Search for the cell housing the specified text and yield its (x, y) center coordinate. 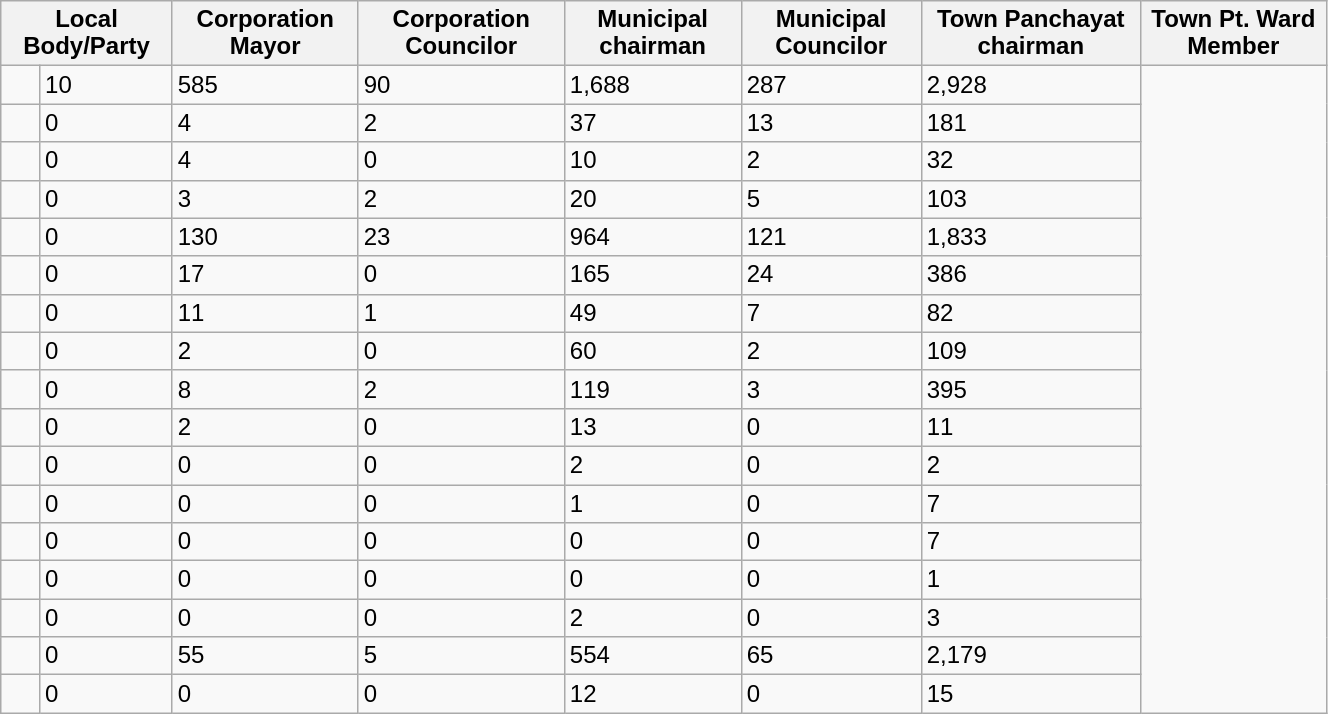
2,928 (1030, 85)
554 (652, 656)
8 (265, 389)
109 (1030, 351)
90 (461, 85)
24 (831, 275)
55 (265, 656)
17 (265, 275)
964 (652, 237)
Municipal Councilor (831, 34)
37 (652, 123)
585 (265, 85)
65 (831, 656)
121 (831, 237)
287 (831, 85)
2,179 (1030, 656)
103 (1030, 199)
12 (652, 694)
165 (652, 275)
181 (1030, 123)
395 (1030, 389)
119 (652, 389)
82 (1030, 313)
1,688 (652, 85)
Town Panchayat chairman (1030, 34)
60 (652, 351)
15 (1030, 694)
Municipal chairman (652, 34)
32 (1030, 161)
Town Pt. Ward Member (1233, 34)
Local Body/Party (86, 34)
386 (1030, 275)
Corporation Councilor (461, 34)
20 (652, 199)
130 (265, 237)
1,833 (1030, 237)
Corporation Mayor (265, 34)
23 (461, 237)
49 (652, 313)
